Detect which cell encompasses the target text, then output its [X, Y] center coordinate. 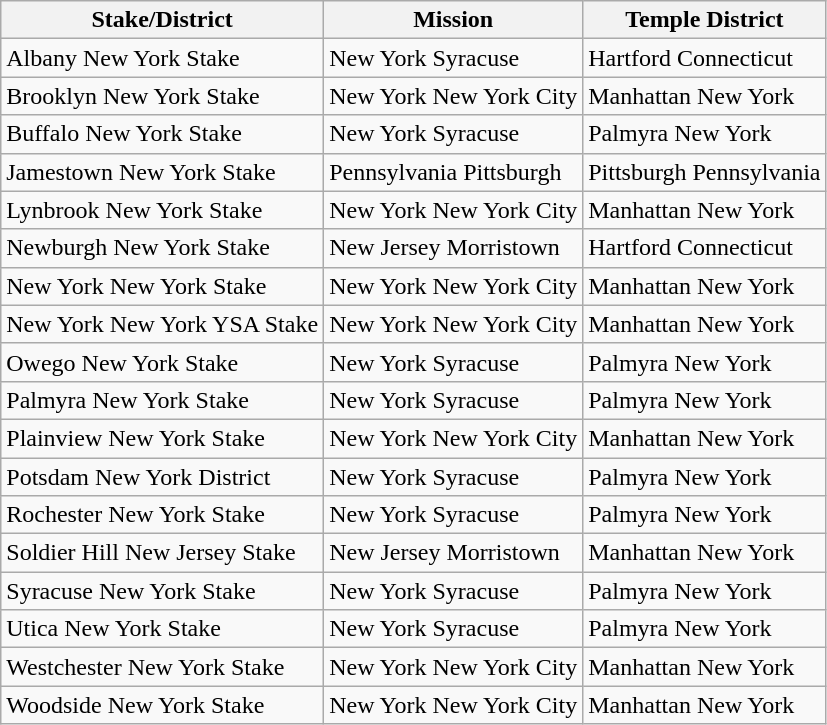
Utica New York Stake [162, 629]
New York New York Stake [162, 286]
Pennsylvania Pittsburgh [454, 172]
Stake/District [162, 20]
Buffalo New York Stake [162, 134]
Lynbrook New York Stake [162, 210]
Brooklyn New York Stake [162, 96]
Westchester New York Stake [162, 667]
Rochester New York Stake [162, 515]
Owego New York Stake [162, 362]
Soldier Hill New Jersey Stake [162, 553]
Plainview New York Stake [162, 438]
Palmyra New York Stake [162, 400]
Woodside New York Stake [162, 705]
Mission [454, 20]
New York New York YSA Stake [162, 324]
Albany New York Stake [162, 58]
Syracuse New York Stake [162, 591]
Temple District [704, 20]
Pittsburgh Pennsylvania [704, 172]
Jamestown New York Stake [162, 172]
Potsdam New York District [162, 477]
Newburgh New York Stake [162, 248]
